Determine the (X, Y) coordinate at the center of the cell enclosing the given text.  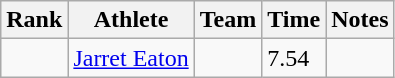
Athlete (131, 20)
Time (294, 20)
7.54 (294, 58)
Rank (34, 20)
Notes (360, 20)
Jarret Eaton (131, 58)
Team (228, 20)
